Scan for the cell matching the given text and deliver its [X, Y] coordinate at center. 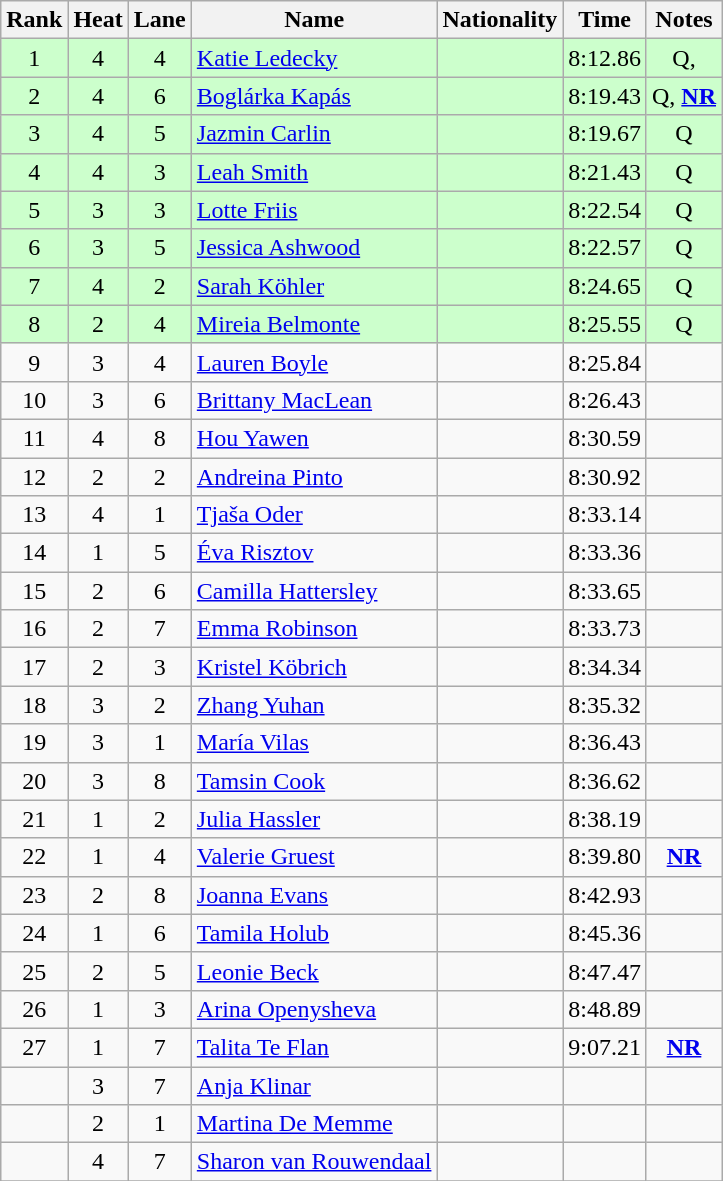
Brittany MacLean [314, 400]
María Vilas [314, 743]
14 [34, 553]
25 [34, 971]
19 [34, 743]
Emma Robinson [314, 629]
13 [34, 515]
Jazmin Carlin [314, 134]
Tjaša Oder [314, 515]
Anja Klinar [314, 1085]
Lotte Friis [314, 210]
27 [34, 1047]
Name [314, 20]
8:33.73 [605, 629]
8:38.19 [605, 819]
Hou Yawen [314, 438]
8:30.59 [605, 438]
Tamila Holub [314, 933]
8:30.92 [605, 477]
9 [34, 362]
Valerie Gruest [314, 857]
18 [34, 705]
8:34.34 [605, 667]
Boglárka Kapás [314, 96]
Notes [684, 20]
Talita Te Flan [314, 1047]
Arina Openysheva [314, 1009]
8:36.62 [605, 781]
Rank [34, 20]
Lane [160, 20]
Sharon van Rouwendaal [314, 1162]
Leonie Beck [314, 971]
Time [605, 20]
8:42.93 [605, 895]
Lauren Boyle [314, 362]
Tamsin Cook [314, 781]
8:26.43 [605, 400]
8:25.55 [605, 324]
15 [34, 591]
16 [34, 629]
23 [34, 895]
Camilla Hattersley [314, 591]
8:22.54 [605, 210]
8:47.47 [605, 971]
Leah Smith [314, 172]
Kristel Köbrich [314, 667]
Katie Ledecky [314, 58]
8:35.32 [605, 705]
Martina De Memme [314, 1124]
22 [34, 857]
12 [34, 477]
Nationality [500, 20]
8:24.65 [605, 286]
8:36.43 [605, 743]
8:45.36 [605, 933]
8:25.84 [605, 362]
8:12.86 [605, 58]
8:48.89 [605, 1009]
8:33.36 [605, 553]
8:19.43 [605, 96]
10 [34, 400]
Q, NR [684, 96]
8:19.67 [605, 134]
17 [34, 667]
8:21.43 [605, 172]
Éva Risztov [314, 553]
Andreina Pinto [314, 477]
8:33.65 [605, 591]
11 [34, 438]
26 [34, 1009]
Joanna Evans [314, 895]
Mireia Belmonte [314, 324]
Heat [98, 20]
Q, [684, 58]
8:39.80 [605, 857]
Jessica Ashwood [314, 248]
8:33.14 [605, 515]
24 [34, 933]
20 [34, 781]
8:22.57 [605, 248]
9:07.21 [605, 1047]
21 [34, 819]
Julia Hassler [314, 819]
Zhang Yuhan [314, 705]
Sarah Köhler [314, 286]
